For the text-containing cell, return its midpoint in (X, Y) coordinate format. 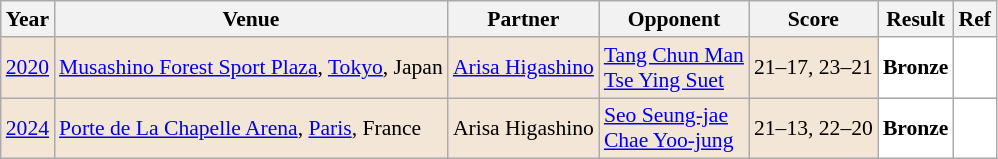
21–17, 23–21 (814, 68)
Opponent (674, 19)
Year (28, 19)
Score (814, 19)
Ref (975, 19)
Result (916, 19)
Porte de La Chapelle Arena, Paris, France (251, 128)
21–13, 22–20 (814, 128)
2020 (28, 68)
Seo Seung-jae Chae Yoo-jung (674, 128)
Musashino Forest Sport Plaza, Tokyo, Japan (251, 68)
2024 (28, 128)
Partner (524, 19)
Venue (251, 19)
Tang Chun Man Tse Ying Suet (674, 68)
